Search for the cell housing the specified text and yield its (X, Y) center coordinate. 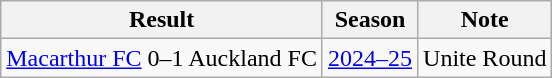
Macarthur FC 0–1 Auckland FC (162, 58)
Unite Round (485, 58)
Result (162, 20)
2024–25 (370, 58)
Note (485, 20)
Season (370, 20)
